Return (X, Y) of the center of cell containing provided text 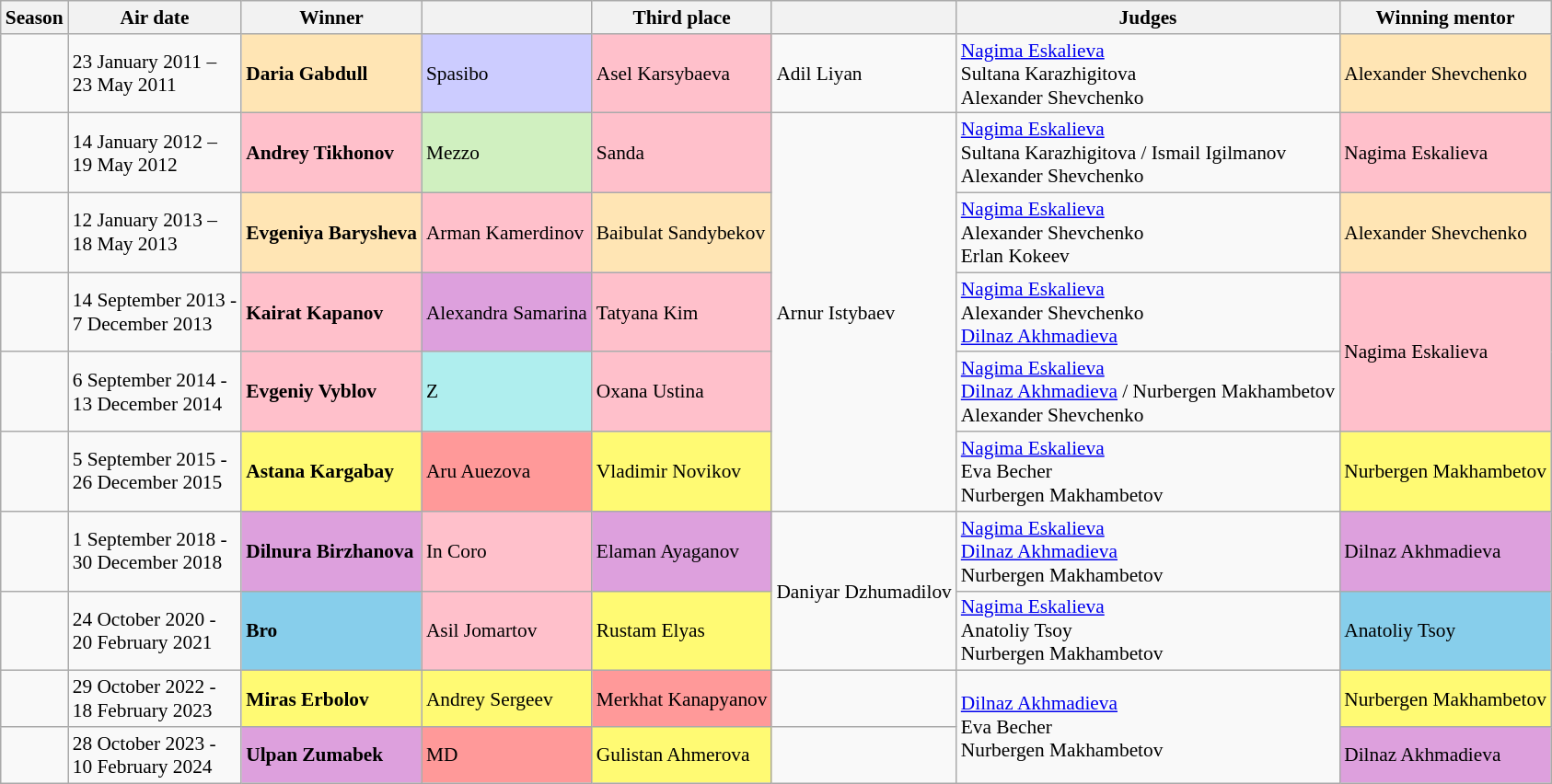
In Coro (506, 552)
12 January 2013 – 18 May 2013 (155, 234)
Kairat Kapanov (331, 313)
Asil Jomartov (506, 631)
28 October 2023 - 10 February 2024 (155, 755)
Nagima EskalievaAlexander ShevchenkoDilnaz Akhmadieva (1148, 313)
Judges (1148, 17)
Andrey Sergeev (506, 699)
Nagima EskalievaDilnaz Akhmadieva / Nurbergen MakhambetovAlexander Shevchenko (1148, 392)
Tatyana Kim (682, 313)
Z (506, 392)
Nagima Eskalieva Anatoliy Tsoy Nurbergen Makhambetov (1148, 631)
Arman Kamerdinov (506, 234)
6 September 2014 - 13 December 2014 (155, 392)
14 September 2013 - 7 December 2013 (155, 313)
Nagima Eskalieva Dilnaz Akhmadieva Nurbergen Makhambetov (1148, 552)
Mezzo (506, 153)
1 September 2018 - 30 December 2018 (155, 552)
Nagima EskalievaSultana Karazhigitova / Ismail IgilmanovAlexander Shevchenko (1148, 153)
Nagima EskalievaAlexander ShevchenkoErlan Kokeev (1148, 234)
Bro (331, 631)
Evgeniy Vyblov (331, 392)
MD (506, 755)
Ulpan Zumabek (331, 755)
Rustam Elyas (682, 631)
Dilnura Birzhanova (331, 552)
Season (35, 17)
Baibulat Sandybekov (682, 234)
Astana Kargabay (331, 471)
Andrey Tikhonov (331, 153)
Arnur Istybaev (863, 313)
Winner (331, 17)
Sanda (682, 153)
Alexandra Samarina (506, 313)
Elaman Ayaganov (682, 552)
Gulistan Ahmerova (682, 755)
Daniyar Dzhumadilov (863, 591)
Dilnaz AkhmadievaEva BecherNurbergen Makhambetov (1148, 727)
Asel Karsybaeva (682, 74)
Nagima EskalievaSultana KarazhigitovaAlexander Shevchenko (1148, 74)
Winning mentor (1445, 17)
Evgeniya Barysheva (331, 234)
29 October 2022 - 18 February 2023 (155, 699)
Third place (682, 17)
23 January 2011 – 23 May 2011 (155, 74)
Adil Liyan (863, 74)
Oxana Ustina (682, 392)
Nagima EskalievaEva Becher Nurbergen Makhambetov (1148, 471)
Merkhat Kanapyanov (682, 699)
Aru Auezova (506, 471)
5 September 2015 - 26 December 2015 (155, 471)
24 October 2020 - 20 February 2021 (155, 631)
Vladimir Novikov (682, 471)
Air date (155, 17)
Anatoliy Tsoy (1445, 631)
14 January 2012 – 19 May 2012 (155, 153)
Daria Gabdull (331, 74)
Miras Erbolov (331, 699)
Spasibo (506, 74)
